Provide the [x, y] coordinate of the cell's center where the given text is located.  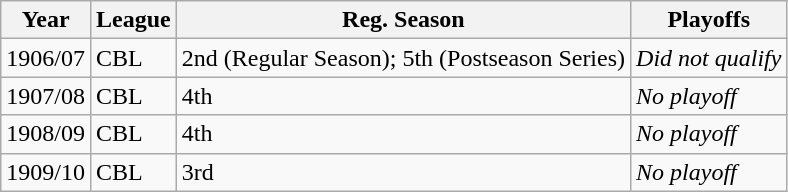
2nd (Regular Season); 5th (Postseason Series) [403, 58]
Did not qualify [709, 58]
Playoffs [709, 20]
Year [46, 20]
1906/07 [46, 58]
League [133, 20]
1908/09 [46, 134]
3rd [403, 172]
Reg. Season [403, 20]
1907/08 [46, 96]
1909/10 [46, 172]
